Provide the [x, y] coordinate of the cell's center where the given text is located.  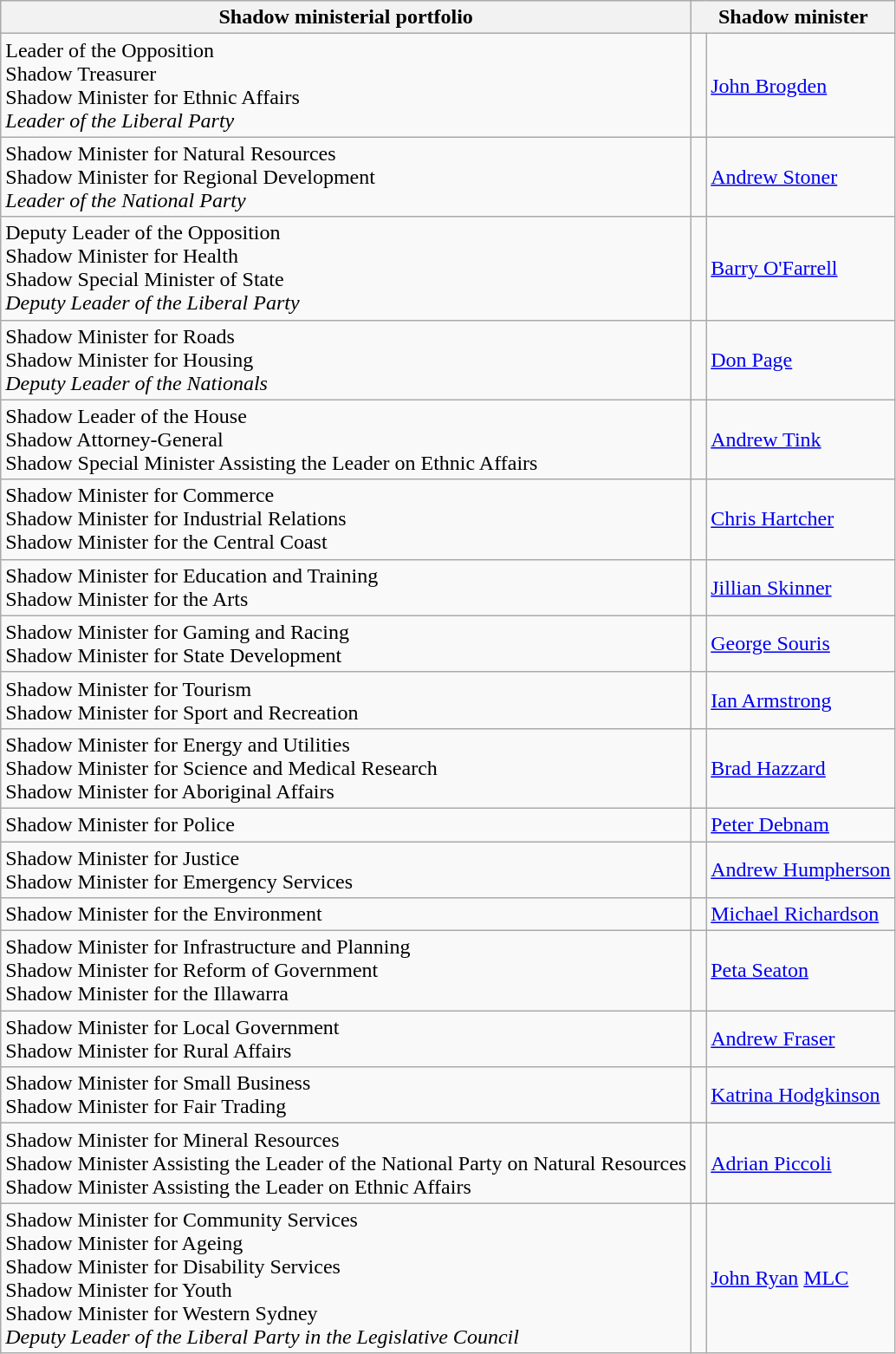
Deputy Leader of the OppositionShadow Minister for HealthShadow Special Minister of StateDeputy Leader of the Liberal Party [347, 269]
Jillian Skinner [801, 588]
Shadow Minister for Energy and UtilitiesShadow Minister for Science and Medical ResearchShadow Minister for Aboriginal Affairs [347, 768]
Barry O'Farrell [801, 269]
Shadow ministerial portfolio [347, 17]
Shadow Minister for Local GovernmentShadow Minister for Rural Affairs [347, 1038]
Leader of the OppositionShadow TreasurerShadow Minister for Ethnic AffairsLeader of the Liberal Party [347, 85]
Shadow minister [794, 17]
Shadow Minister for TourismShadow Minister for Sport and Recreation [347, 700]
Chris Hartcher [801, 519]
Shadow Minister for Education and TrainingShadow Minister for the Arts [347, 588]
Shadow Minister for Natural ResourcesShadow Minister for Regional DevelopmentLeader of the National Party [347, 177]
Andrew Stoner [801, 177]
John Ryan MLC [801, 1278]
Peta Seaton [801, 971]
Shadow Minister for Police [347, 824]
Andrew Humpherson [801, 869]
Ian Armstrong [801, 700]
Shadow Leader of the HouseShadow Attorney-GeneralShadow Special Minister Assisting the Leader on Ethnic Affairs [347, 439]
Adrian Piccoli [801, 1163]
Shadow Minister for RoadsShadow Minister for HousingDeputy Leader of the Nationals [347, 360]
Don Page [801, 360]
Peter Debnam [801, 824]
John Brogden [801, 85]
Michael Richardson [801, 915]
Shadow Minister for CommerceShadow Minister for Industrial RelationsShadow Minister for the Central Coast [347, 519]
Brad Hazzard [801, 768]
Andrew Fraser [801, 1038]
Shadow Minister for Small BusinessShadow Minister for Fair Trading [347, 1096]
George Souris [801, 643]
Shadow Minister for the Environment [347, 915]
Shadow Minister for JusticeShadow Minister for Emergency Services [347, 869]
Shadow Minister for Infrastructure and PlanningShadow Minister for Reform of GovernmentShadow Minister for the Illawarra [347, 971]
Katrina Hodgkinson [801, 1096]
Shadow Minister for Gaming and RacingShadow Minister for State Development [347, 643]
Andrew Tink [801, 439]
